Search for the cell housing the specified text and yield its [x, y] center coordinate. 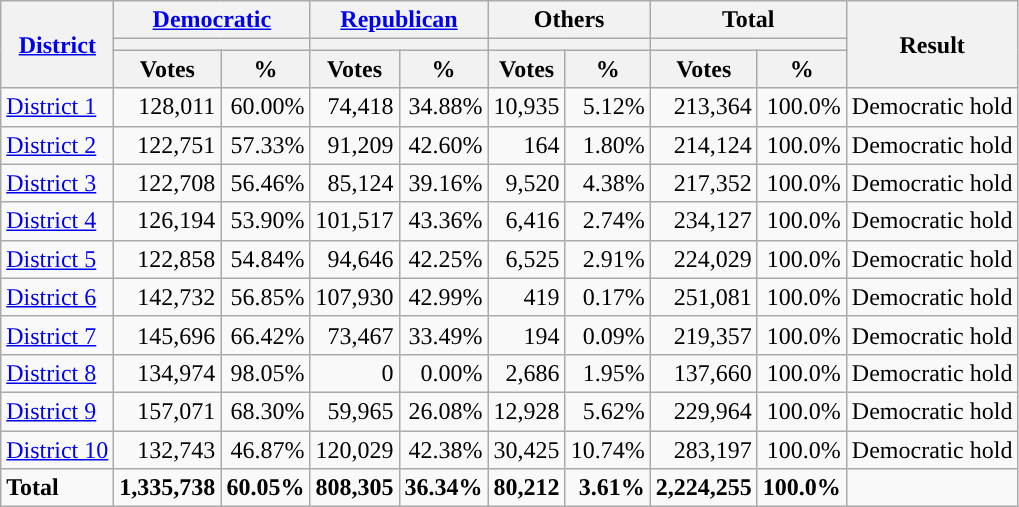
134,974 [168, 373]
Democratic [212, 20]
2,686 [526, 373]
34.88% [444, 107]
80,212 [526, 488]
District 1 [58, 107]
5.12% [608, 107]
56.46% [266, 183]
36.34% [444, 488]
142,732 [168, 297]
85,124 [354, 183]
Republican [399, 20]
5.62% [608, 411]
137,660 [704, 373]
0.17% [608, 297]
District 7 [58, 335]
39.16% [444, 183]
District 5 [58, 259]
District 10 [58, 449]
56.85% [266, 297]
157,071 [168, 411]
53.90% [266, 221]
132,743 [168, 449]
9,520 [526, 183]
126,194 [168, 221]
3.61% [608, 488]
98.05% [266, 373]
2,224,255 [704, 488]
224,029 [704, 259]
213,364 [704, 107]
0 [354, 373]
251,081 [704, 297]
District 6 [58, 297]
73,467 [354, 335]
60.00% [266, 107]
219,357 [704, 335]
42.60% [444, 145]
59,965 [354, 411]
68.30% [266, 411]
808,305 [354, 488]
145,696 [168, 335]
214,124 [704, 145]
54.84% [266, 259]
128,011 [168, 107]
10.74% [608, 449]
42.25% [444, 259]
94,646 [354, 259]
120,029 [354, 449]
District 4 [58, 221]
46.87% [266, 449]
Others [569, 20]
283,197 [704, 449]
107,930 [354, 297]
6,416 [526, 221]
Result [932, 44]
234,127 [704, 221]
30,425 [526, 449]
1.80% [608, 145]
91,209 [354, 145]
122,751 [168, 145]
122,858 [168, 259]
1,335,738 [168, 488]
217,352 [704, 183]
District 2 [58, 145]
43.36% [444, 221]
2.74% [608, 221]
2.91% [608, 259]
4.38% [608, 183]
6,525 [526, 259]
194 [526, 335]
74,418 [354, 107]
12,928 [526, 411]
419 [526, 297]
0.09% [608, 335]
60.05% [266, 488]
District 9 [58, 411]
42.99% [444, 297]
District 8 [58, 373]
122,708 [168, 183]
57.33% [266, 145]
164 [526, 145]
District 3 [58, 183]
101,517 [354, 221]
1.95% [608, 373]
0.00% [444, 373]
District [58, 44]
42.38% [444, 449]
10,935 [526, 107]
26.08% [444, 411]
229,964 [704, 411]
66.42% [266, 335]
33.49% [444, 335]
